Capture the cell that displays the provided text and extract its (x, y) central coordinate. 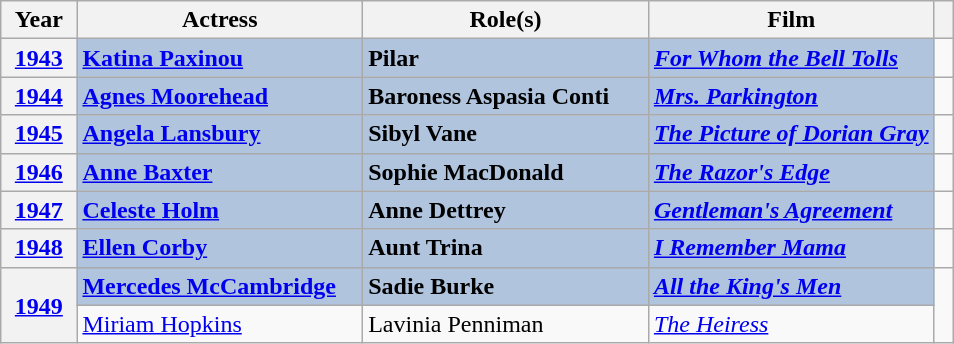
Anne Baxter (220, 172)
Celeste Holm (220, 210)
Gentleman's Agreement (791, 210)
Angela Lansbury (220, 134)
Baroness Aspasia Conti (506, 96)
Actress (220, 20)
Mercedes McCambridge (220, 286)
1946 (39, 172)
Film (791, 20)
For Whom the Bell Tolls (791, 58)
Anne Dettrey (506, 210)
Lavinia Penniman (506, 324)
Katina Paxinou (220, 58)
Sadie Burke (506, 286)
Ellen Corby (220, 248)
Mrs. Parkington (791, 96)
1944 (39, 96)
Role(s) (506, 20)
1943 (39, 58)
Year (39, 20)
1947 (39, 210)
Miriam Hopkins (220, 324)
Sibyl Vane (506, 134)
Pilar (506, 58)
Aunt Trina (506, 248)
The Heiress (791, 324)
I Remember Mama (791, 248)
1945 (39, 134)
The Razor's Edge (791, 172)
1948 (39, 248)
1949 (39, 305)
The Picture of Dorian Gray (791, 134)
Sophie MacDonald (506, 172)
Agnes Moorehead (220, 96)
All the King's Men (791, 286)
